Extract the (X, Y) coordinate from the center of the cell holding the provided text.  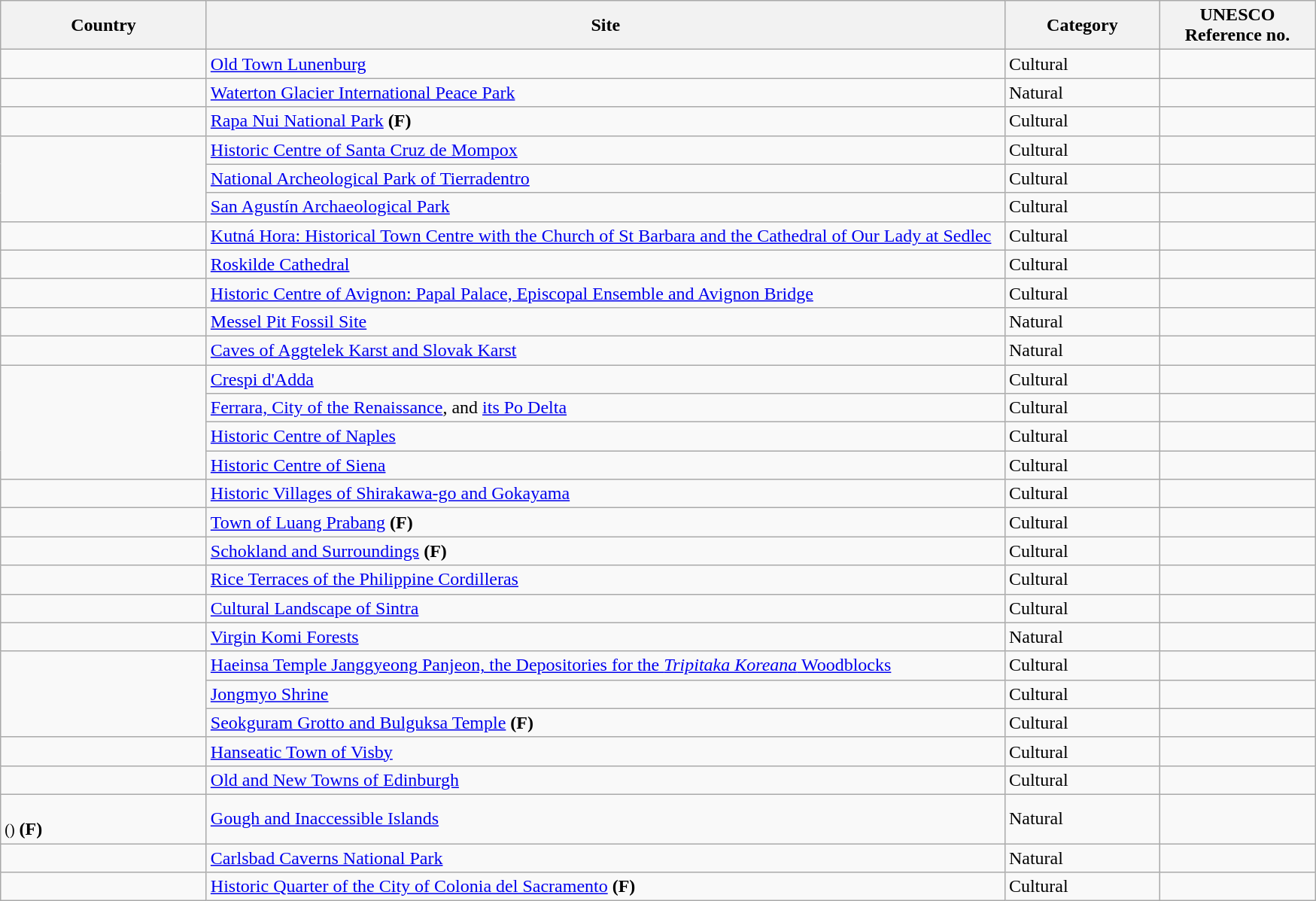
Historic Centre of Avignon: Papal Palace, Episcopal Ensemble and Avignon Bridge (605, 293)
Cultural Landscape of Sintra (605, 608)
Jongmyo Shrine (605, 694)
Country (104, 26)
Ferrara, City of the Renaissance, and its Po Delta (605, 408)
Historic Villages of Shirakawa-go and Gokayama (605, 494)
UNESCO Reference no. (1237, 26)
Haeinsa Temple Janggyeong Panjeon, the Depositories for the Tripitaka Koreana Woodblocks (605, 665)
Site (605, 26)
Seokguram Grotto and Bulguksa Temple (F) (605, 723)
Historic Centre of Siena (605, 465)
Kutná Hora: Historical Town Centre with the Church of St Barbara and the Cathedral of Our Lady at Sedlec (605, 236)
Town of Luang Prabang (F) (605, 522)
Rapa Nui National Park (F) (605, 121)
Schokland and Surroundings (F) (605, 551)
Waterton Glacier International Peace Park (605, 93)
Historic Centre of Naples (605, 437)
Old Town Lunenburg (605, 64)
Old and New Towns of Edinburgh (605, 780)
Messel Pit Fossil Site (605, 321)
Virgin Komi Forests (605, 637)
Crespi d'Adda (605, 379)
Gough and Inaccessible Islands (605, 819)
Rice Terraces of the Philippine Cordilleras (605, 580)
Caves of Aggtelek Karst and Slovak Karst (605, 350)
San Agustín Archaeological Park (605, 207)
Carlsbad Caverns National Park (605, 857)
() (F) (104, 819)
Category (1082, 26)
Historic Quarter of the City of Colonia del Sacramento (F) (605, 887)
Roskilde Cathedral (605, 264)
Historic Centre of Santa Cruz de Mompox (605, 150)
National Archeological Park of Tierradentro (605, 178)
Hanseatic Town of Visby (605, 751)
